Detect which cell encompasses the target text, then output its [X, Y] center coordinate. 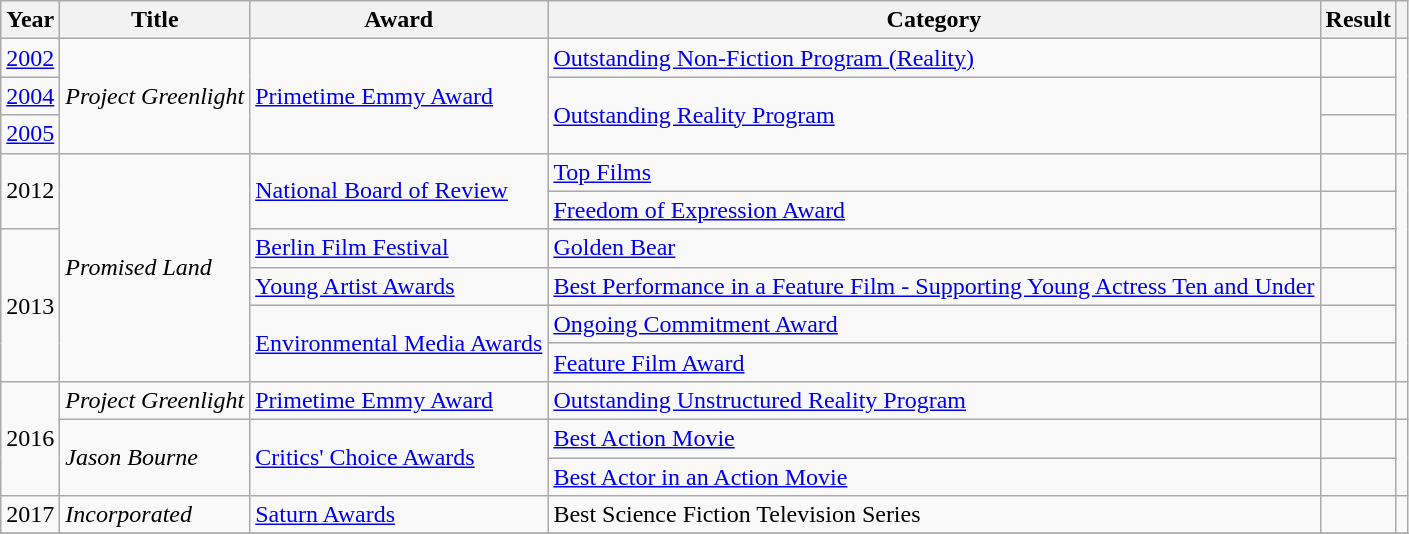
Young Artist Awards [399, 286]
Outstanding Reality Program [934, 115]
2002 [30, 58]
Critics' Choice Awards [399, 457]
Title [155, 20]
National Board of Review [399, 191]
Saturn Awards [399, 515]
Environmental Media Awards [399, 343]
Outstanding Unstructured Reality Program [934, 400]
Promised Land [155, 267]
Incorporated [155, 515]
Ongoing Commitment Award [934, 324]
Best Science Fiction Television Series [934, 515]
Best Actor in an Action Movie [934, 477]
2016 [30, 438]
2005 [30, 134]
Golden Bear [934, 248]
Berlin Film Festival [399, 248]
Feature Film Award [934, 362]
Award [399, 20]
Outstanding Non-Fiction Program (Reality) [934, 58]
Category [934, 20]
2012 [30, 191]
Freedom of Expression Award [934, 210]
2013 [30, 305]
Top Films [934, 172]
Best Performance in a Feature Film - Supporting Young Actress Ten and Under [934, 286]
Year [30, 20]
2017 [30, 515]
Result [1358, 20]
2004 [30, 96]
Best Action Movie [934, 438]
Jason Bourne [155, 457]
